Scan for the cell matching the given text and deliver its [x, y] coordinate at center. 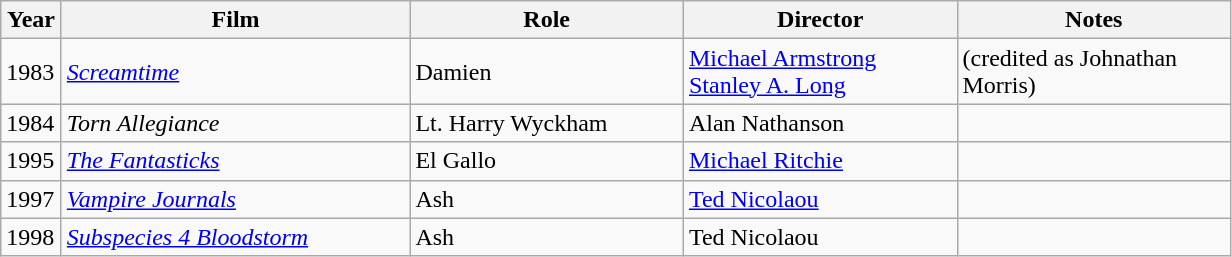
1984 [32, 123]
Vampire Journals [236, 199]
Michael Ritchie [820, 161]
Lt. Harry Wyckham [547, 123]
1995 [32, 161]
Year [32, 20]
Screamtime [236, 72]
1997 [32, 199]
Alan Nathanson [820, 123]
1983 [32, 72]
Film [236, 20]
Michael ArmstrongStanley A. Long [820, 72]
The Fantasticks [236, 161]
Damien [547, 72]
Role [547, 20]
(credited as Johnathan Morris) [1094, 72]
Torn Allegiance [236, 123]
El Gallo [547, 161]
Notes [1094, 20]
Subspecies 4 Bloodstorm [236, 237]
1998 [32, 237]
Director [820, 20]
